Extract the (X, Y) coordinate from the center of the cell holding the provided text.  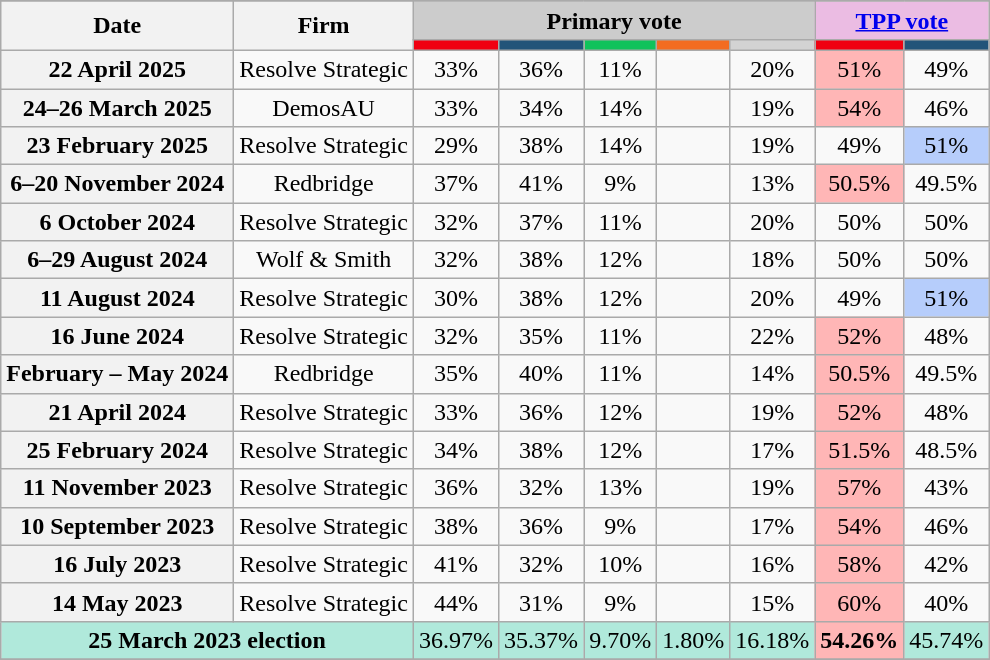
6–29 August 2024 (118, 260)
Primary vote (614, 20)
10 September 2023 (118, 526)
22 April 2025 (118, 69)
14 May 2023 (118, 602)
10% (620, 564)
18% (772, 260)
51.5% (860, 450)
6 October 2024 (118, 222)
16% (772, 564)
Date (118, 26)
Firm (324, 26)
11 November 2023 (118, 488)
24–26 March 2025 (118, 108)
16 July 2023 (118, 564)
11 August 2024 (118, 298)
31% (542, 602)
60% (860, 602)
1.80% (694, 640)
Wolf & Smith (324, 260)
9.70% (620, 640)
February – May 2024 (118, 374)
6–20 November 2024 (118, 184)
16 June 2024 (118, 336)
48.5% (946, 450)
54.26% (860, 640)
25 February 2024 (118, 450)
35.37% (542, 640)
29% (456, 146)
25 March 2023 election (208, 640)
36.97% (456, 640)
16.18% (772, 640)
42% (946, 564)
58% (860, 564)
45.74% (946, 640)
57% (860, 488)
DemosAU (324, 108)
22% (772, 336)
21 April 2024 (118, 412)
43% (946, 488)
23 February 2025 (118, 146)
44% (456, 602)
TPP vote (902, 20)
15% (772, 602)
30% (456, 298)
